Search for the cell housing the specified text and yield its (X, Y) center coordinate. 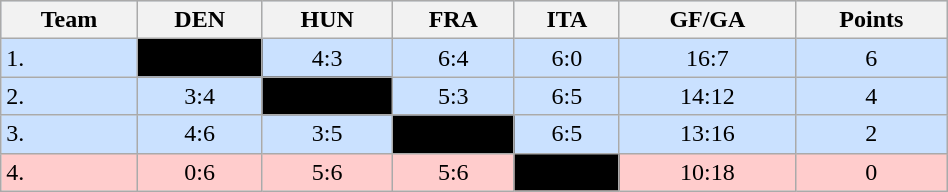
3:5 (327, 134)
13:16 (707, 134)
3:4 (200, 96)
GF/GA (707, 20)
16:7 (707, 58)
5:3 (453, 96)
Team (69, 20)
3. (69, 134)
2 (871, 134)
DEN (200, 20)
0:6 (200, 172)
2. (69, 96)
0 (871, 172)
6 (871, 58)
1. (69, 58)
Points (871, 20)
14:12 (707, 96)
4:3 (327, 58)
ITA (566, 20)
6:0 (566, 58)
10:18 (707, 172)
6:4 (453, 58)
4:6 (200, 134)
4. (69, 172)
FRA (453, 20)
HUN (327, 20)
4 (871, 96)
